Detect which cell encompasses the target text, then output its [x, y] center coordinate. 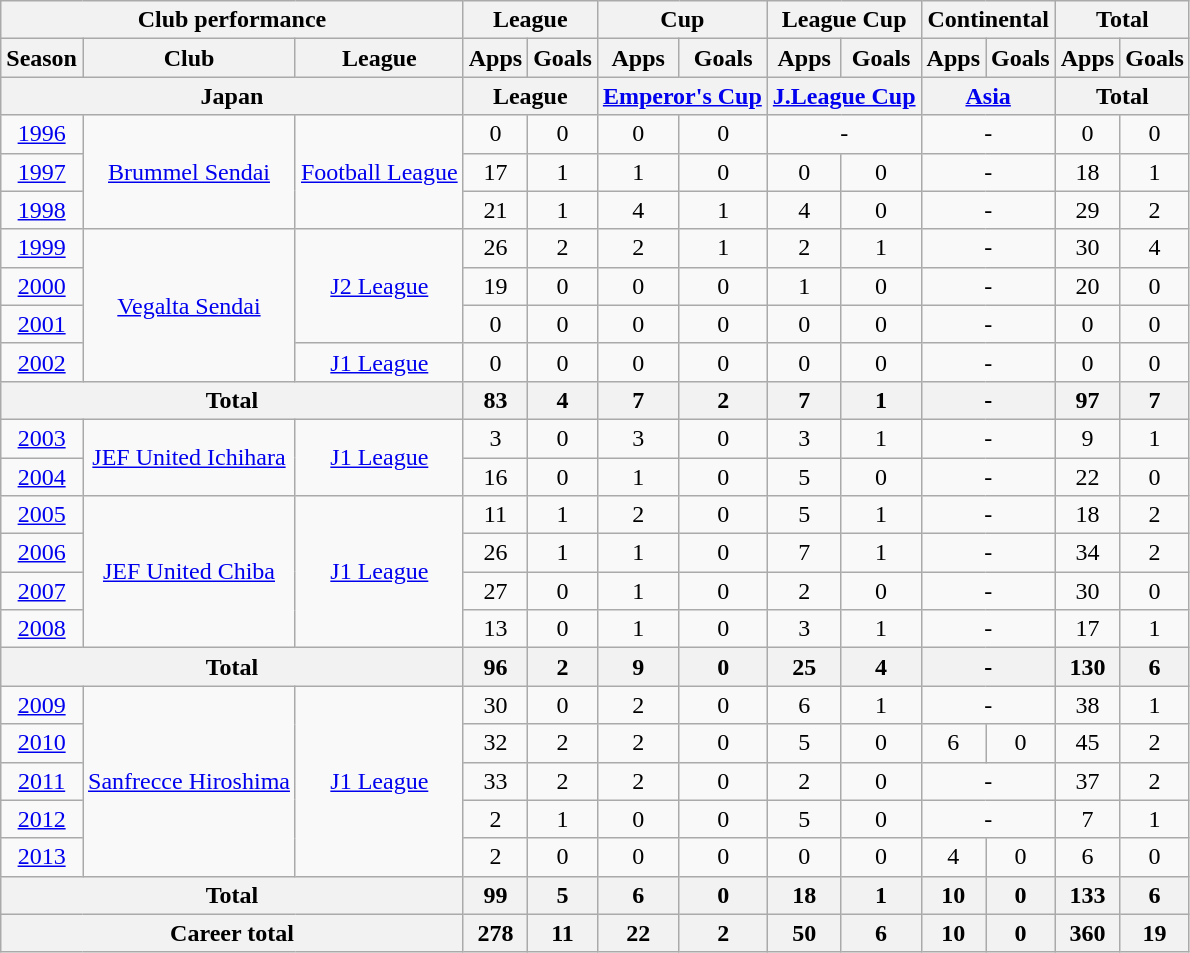
Career total [232, 933]
J.League Cup [844, 96]
33 [495, 781]
97 [1087, 400]
21 [495, 210]
2007 [42, 591]
27 [495, 591]
13 [495, 629]
37 [1087, 781]
96 [495, 667]
2004 [42, 477]
Football League [379, 172]
16 [495, 477]
130 [1087, 667]
133 [1087, 895]
JEF United Ichihara [188, 457]
Cup [682, 20]
2012 [42, 819]
25 [804, 667]
2008 [42, 629]
Club performance [232, 20]
32 [495, 743]
League Cup [844, 20]
2002 [42, 362]
Season [42, 58]
2001 [42, 324]
Emperor's Cup [682, 96]
JEF United Chiba [188, 572]
Continental [988, 20]
Japan [232, 96]
Brummel Sendai [188, 172]
1997 [42, 172]
2011 [42, 781]
2003 [42, 438]
278 [495, 933]
Sanfrecce Hiroshima [188, 781]
20 [1087, 286]
83 [495, 400]
2006 [42, 553]
Club [188, 58]
45 [1087, 743]
29 [1087, 210]
34 [1087, 553]
2013 [42, 857]
2010 [42, 743]
1996 [42, 134]
1998 [42, 210]
Vegalta Sendai [188, 305]
38 [1087, 705]
360 [1087, 933]
2005 [42, 515]
2009 [42, 705]
Asia [988, 96]
2000 [42, 286]
1999 [42, 248]
J2 League [379, 286]
50 [804, 933]
99 [495, 895]
